Output the [x, y] coordinate of the center of the cell containing the given text.  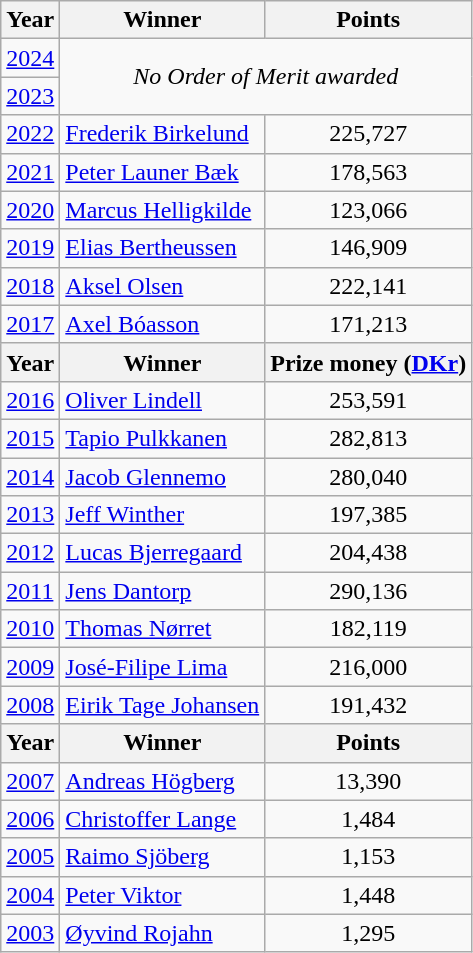
2010 [30, 629]
123,066 [368, 210]
2020 [30, 210]
2019 [30, 248]
Jacob Glennemo [162, 477]
Thomas Nørret [162, 629]
197,385 [368, 515]
1,484 [368, 819]
1,295 [368, 933]
2006 [30, 819]
253,591 [368, 400]
Øyvind Rojahn [162, 933]
Marcus Helligkilde [162, 210]
2004 [30, 895]
2018 [30, 286]
182,119 [368, 629]
No Order of Merit awarded [266, 77]
204,438 [368, 553]
Axel Bóasson [162, 324]
1,153 [368, 857]
171,213 [368, 324]
Eirik Tage Johansen [162, 705]
Jens Dantorp [162, 591]
2024 [30, 58]
2005 [30, 857]
Andreas Högberg [162, 781]
282,813 [368, 438]
280,040 [368, 477]
Jeff Winther [162, 515]
191,432 [368, 705]
2007 [30, 781]
2023 [30, 96]
1,448 [368, 895]
Raimo Sjöberg [162, 857]
13,390 [368, 781]
Frederik Birkelund [162, 134]
José-Filipe Lima [162, 667]
2013 [30, 515]
146,909 [368, 248]
Christoffer Lange [162, 819]
2009 [30, 667]
Tapio Pulkkanen [162, 438]
Peter Viktor [162, 895]
178,563 [368, 172]
2014 [30, 477]
2008 [30, 705]
225,727 [368, 134]
290,136 [368, 591]
2003 [30, 933]
Peter Launer Bæk [162, 172]
Lucas Bjerregaard [162, 553]
2022 [30, 134]
Oliver Lindell [162, 400]
Prize money (DKr) [368, 362]
Elias Bertheussen [162, 248]
2016 [30, 400]
2015 [30, 438]
2011 [30, 591]
Aksel Olsen [162, 286]
2021 [30, 172]
222,141 [368, 286]
216,000 [368, 667]
2017 [30, 324]
2012 [30, 553]
